Return the [x, y] coordinate for the center point of the cell that contains the specified text.  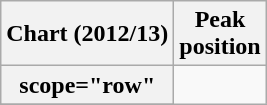
Peakposition [220, 34]
scope="row" [88, 85]
Chart (2012/13) [88, 34]
